Determine the [X, Y] coordinate at the center of the cell enclosing the given text.  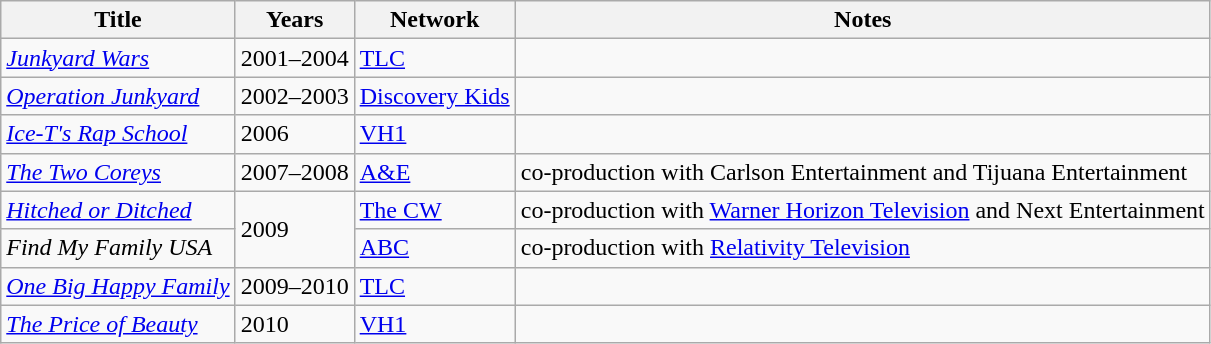
Junkyard Wars [118, 58]
One Big Happy Family [118, 286]
2009–2010 [294, 286]
Hitched or Ditched [118, 210]
Years [294, 20]
2007–2008 [294, 172]
A&E [434, 172]
2001–2004 [294, 58]
ABC [434, 248]
2010 [294, 324]
co-production with Warner Horizon Television and Next Entertainment [862, 210]
2002–2003 [294, 96]
Network [434, 20]
The Price of Beauty [118, 324]
Find My Family USA [118, 248]
Notes [862, 20]
Discovery Kids [434, 96]
2006 [294, 134]
The CW [434, 210]
The Two Coreys [118, 172]
Ice-T's Rap School [118, 134]
Operation Junkyard [118, 96]
co-production with Carlson Entertainment and Tijuana Entertainment [862, 172]
co-production with Relativity Television [862, 248]
2009 [294, 229]
Title [118, 20]
